Return (x, y) of the center of cell containing provided text 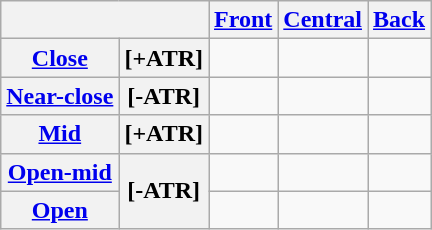
Open (60, 210)
Near-close (60, 96)
Mid (60, 134)
Central (323, 20)
Close (60, 58)
Open-mid (60, 172)
Back (400, 20)
Front (242, 20)
